Extract the (X, Y) coordinate from the center of the cell holding the provided text.  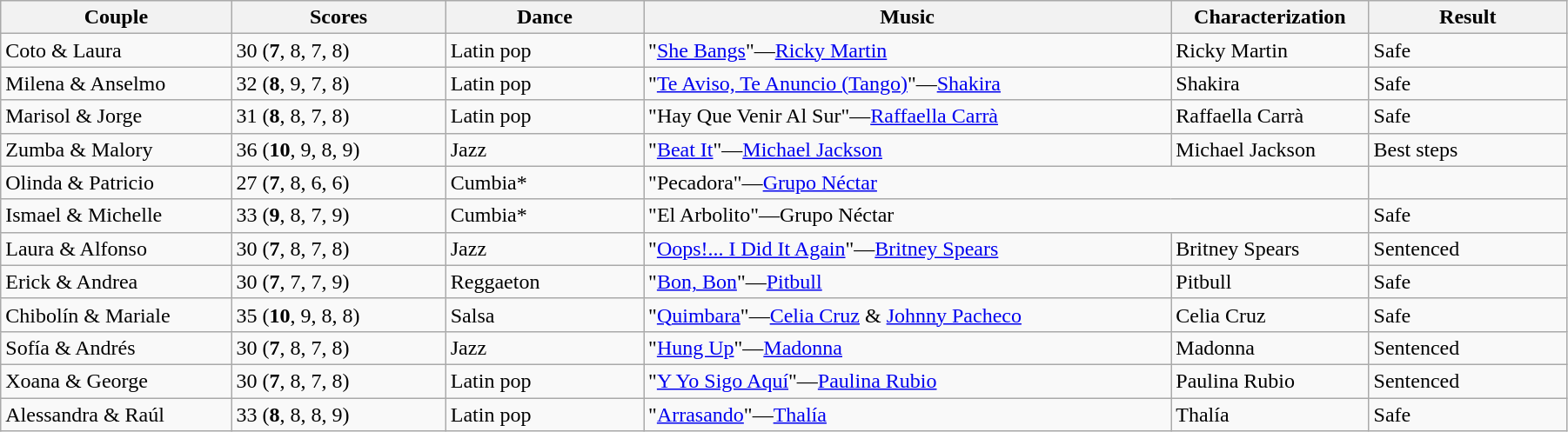
Dance (545, 17)
Characterization (1270, 17)
Music (908, 17)
Sofía & Andrés (117, 348)
Coto & Laura (117, 50)
Reggaeton (545, 282)
"Oops!... I Did It Again"—Britney Spears (908, 249)
Michael Jackson (1270, 150)
"Pecadora"—Grupo Néctar (1007, 183)
Alessandra & Raúl (117, 415)
Marisol & Jorge (117, 116)
Raffaella Carrà (1270, 116)
"Beat It"—Michael Jackson (908, 150)
Celia Cruz (1270, 315)
Scores (338, 17)
Couple (117, 17)
"Hung Up"—Madonna (908, 348)
Pitbull (1270, 282)
Ismael & Michelle (117, 216)
Olinda & Patricio (117, 183)
36 (10, 9, 8, 9) (338, 150)
Britney Spears (1270, 249)
"Y Yo Sigo Aquí"—Paulina Rubio (908, 381)
Best steps (1467, 150)
33 (8, 8, 8, 9) (338, 415)
Madonna (1270, 348)
35 (10, 9, 8, 8) (338, 315)
Laura & Alfonso (117, 249)
"El Arbolito"—Grupo Néctar (1007, 216)
Ricky Martin (1270, 50)
"Arrasando"—Thalía (908, 415)
"Te Aviso, Te Anuncio (Tango)"—Shakira (908, 83)
Shakira (1270, 83)
"Quimbara"—Celia Cruz & Johnny Pacheco (908, 315)
Paulina Rubio (1270, 381)
30 (7, 7, 7, 9) (338, 282)
Thalía (1270, 415)
31 (8, 8, 7, 8) (338, 116)
"She Bangs"—Ricky Martin (908, 50)
27 (7, 8, 6, 6) (338, 183)
33 (9, 8, 7, 9) (338, 216)
Xoana & George (117, 381)
Zumba & Malory (117, 150)
Erick & Andrea (117, 282)
32 (8, 9, 7, 8) (338, 83)
Milena & Anselmo (117, 83)
Chibolín & Mariale (117, 315)
Salsa (545, 315)
Result (1467, 17)
"Hay Que Venir Al Sur"—Raffaella Carrà (908, 116)
"Bon, Bon"—Pitbull (908, 282)
